Scan for the cell matching the given text and deliver its [x, y] coordinate at center. 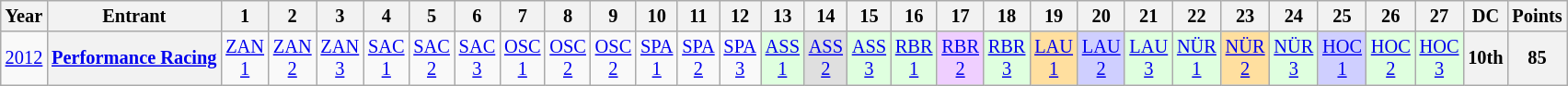
24 [1294, 16]
NÜR2 [1246, 58]
19 [1054, 16]
17 [960, 16]
12 [740, 16]
ASS3 [869, 58]
21 [1148, 16]
HOC2 [1391, 58]
16 [914, 16]
5 [431, 16]
SPA2 [698, 58]
Entrant [134, 16]
2 [293, 16]
10th [1485, 58]
ASS1 [782, 58]
SAC2 [431, 58]
14 [826, 16]
25 [1342, 16]
3 [340, 16]
4 [386, 16]
NÜR3 [1294, 58]
22 [1196, 16]
ZAN1 [245, 58]
6 [477, 16]
RBR3 [1007, 58]
NÜR1 [1196, 58]
HOC1 [1342, 58]
DC [1485, 16]
ZAN2 [293, 58]
20 [1101, 16]
7 [523, 16]
LAU3 [1148, 58]
LAU2 [1101, 58]
OSC1 [523, 58]
ZAN3 [340, 58]
SAC1 [386, 58]
RBR1 [914, 58]
Year [24, 16]
Points [1538, 16]
SPA3 [740, 58]
8 [567, 16]
LAU1 [1054, 58]
15 [869, 16]
23 [1246, 16]
18 [1007, 16]
27 [1439, 16]
13 [782, 16]
ASS2 [826, 58]
85 [1538, 58]
HOC3 [1439, 58]
1 [245, 16]
SPA1 [657, 58]
RBR2 [960, 58]
2012 [24, 58]
9 [613, 16]
10 [657, 16]
26 [1391, 16]
11 [698, 16]
Performance Racing [134, 58]
SAC3 [477, 58]
